Identify which cell holds the provided text, then report its [x, y] central coordinate. 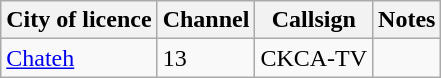
Channel [206, 20]
Notes [407, 20]
Chateh [79, 58]
City of licence [79, 20]
CKCA-TV [314, 58]
13 [206, 58]
Callsign [314, 20]
